For the text-containing cell, return its midpoint in [x, y] coordinate format. 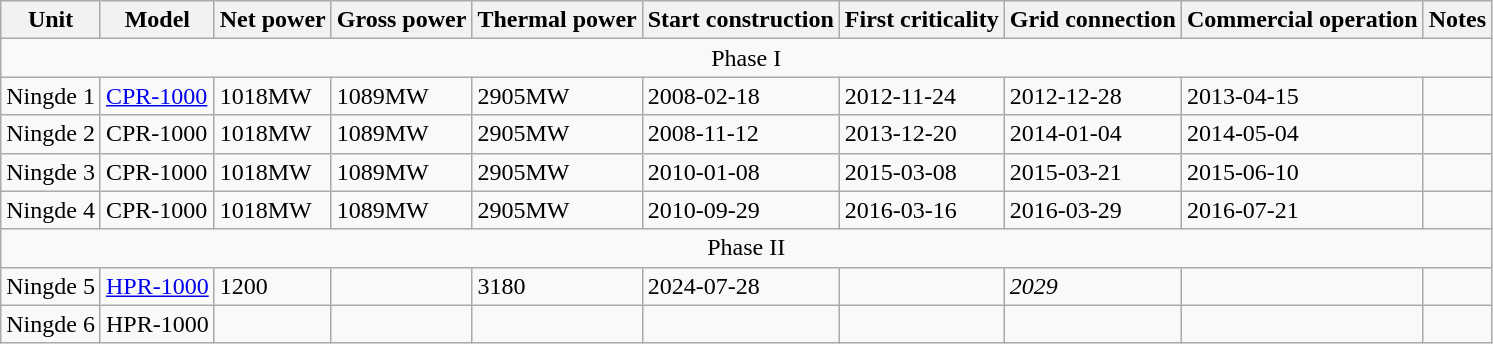
2015-03-08 [922, 172]
Ningde 1 [51, 96]
2012-11-24 [922, 96]
2010-01-08 [740, 172]
First criticality [922, 20]
2015-06-10 [1302, 172]
Ningde 2 [51, 134]
Commercial operation [1302, 20]
2010-09-29 [740, 210]
1200 [272, 286]
2014-01-04 [1092, 134]
2016-07-21 [1302, 210]
Start construction [740, 20]
Ningde 3 [51, 172]
2024-07-28 [740, 286]
Phase II [746, 248]
2015-03-21 [1092, 172]
2014-05-04 [1302, 134]
Ningde 6 [51, 324]
Net power [272, 20]
Ningde 4 [51, 210]
Gross power [402, 20]
2008-02-18 [740, 96]
2016-03-16 [922, 210]
2016-03-29 [1092, 210]
2029 [1092, 286]
Phase I [746, 58]
Unit [51, 20]
Notes [1457, 20]
Grid connection [1092, 20]
Ningde 5 [51, 286]
Thermal power [557, 20]
2013-04-15 [1302, 96]
Model [157, 20]
2013-12-20 [922, 134]
2012-12-28 [1092, 96]
3180 [557, 286]
2008-11-12 [740, 134]
